Search for the cell housing the specified text and yield its [X, Y] center coordinate. 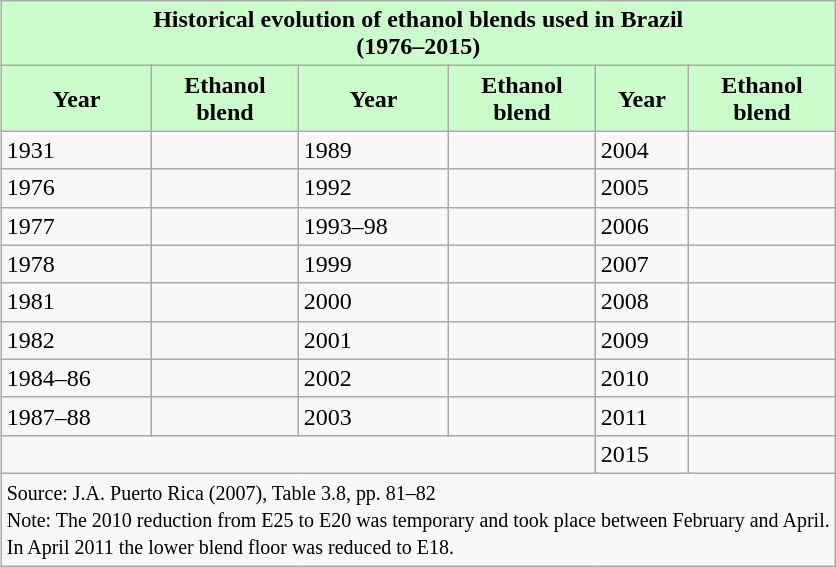
1977 [76, 226]
1931 [76, 150]
2001 [374, 340]
2011 [642, 416]
1976 [76, 188]
2010 [642, 378]
1982 [76, 340]
1987–88 [76, 416]
2008 [642, 302]
1978 [76, 264]
2003 [374, 416]
1989 [374, 150]
1999 [374, 264]
2015 [642, 454]
1992 [374, 188]
2005 [642, 188]
1981 [76, 302]
2004 [642, 150]
Historical evolution of ethanol blends used in Brazil (1976–2015) [418, 34]
2007 [642, 264]
2002 [374, 378]
2006 [642, 226]
1984–86 [76, 378]
1993–98 [374, 226]
2009 [642, 340]
2000 [374, 302]
